Identify which cell holds the provided text, then report its (x, y) central coordinate. 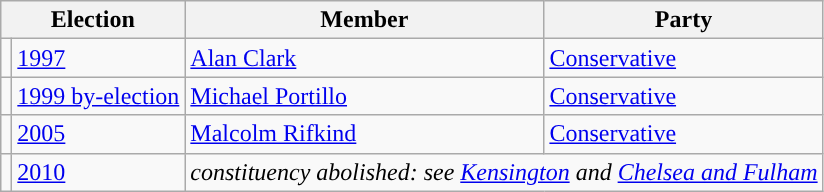
Alan Clark (364, 58)
constituency abolished: see Kensington and Chelsea and Fulham (504, 172)
Malcolm Rifkind (364, 134)
Member (364, 20)
2010 (98, 172)
Election (93, 20)
Michael Portillo (364, 96)
1997 (98, 58)
2005 (98, 134)
1999 by-election (98, 96)
Party (684, 20)
